Extract the (x, y) coordinate from the center of the cell holding the provided text.  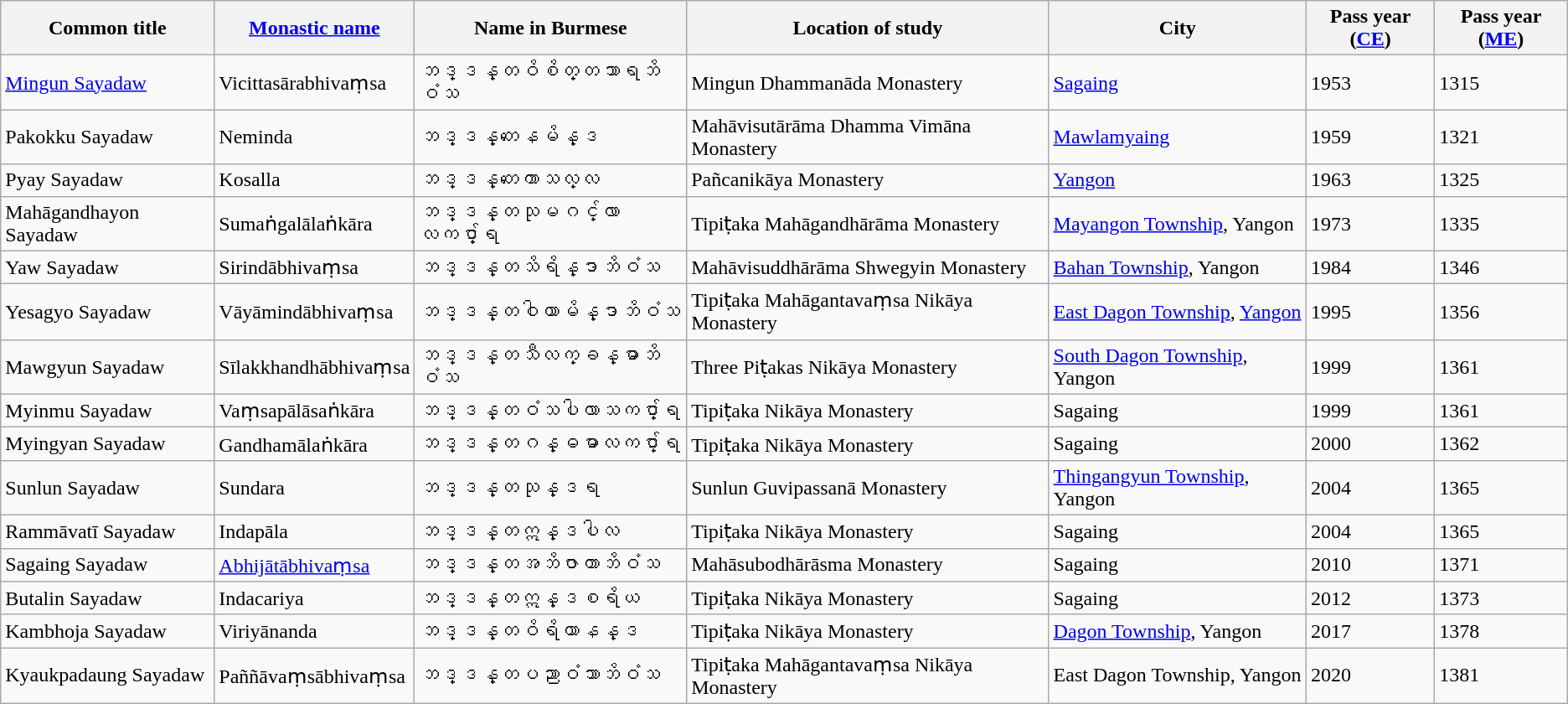
Sirindābhivaṃsa (315, 267)
Sunlun Guvipassanā Monastery (868, 488)
2017 (1370, 631)
1321 (1501, 137)
Butalin Sayadaw (107, 598)
Monastic name (315, 28)
Pass year (CE) (1370, 28)
1335 (1501, 223)
Name in Burmese (551, 28)
ဘဒ္ဒန္တပညာဝံသာဘိဝံသ (551, 676)
Mahāvisutārāma Dhamma Vimāna Monastery (868, 137)
Pass year (ME) (1501, 28)
Indapāla (315, 531)
City (1178, 28)
ဘဒ္ဒန္တဝံသပါလာသင်္ကာရ (551, 411)
ဘဒ္ဒန္တဣန္ဒစရိယ (551, 598)
Kyaukpadaung Sayadaw (107, 676)
Sunlun Sayadaw (107, 488)
Mayangon Township, Yangon (1178, 223)
1362 (1501, 444)
1995 (1370, 312)
Bahan Township, Yangon (1178, 267)
ဘဒ္ဒန္တဝါယာမိန္ဒာဘိဝံသ (551, 312)
1963 (1370, 180)
ဘဒ္ဒန္တနေမိန္ဒ (551, 137)
ဘဒ္ဒန္တကောသလ္လ (551, 180)
Mahāvisuddhārāma Shwegyin Monastery (868, 267)
ဘဒ္ဒန္တဝိစိတ္တသာရဘိဝံသ (551, 82)
1378 (1501, 631)
Rammāvatī Sayadaw (107, 531)
2010 (1370, 565)
Neminda (315, 137)
1984 (1370, 267)
Sagaing Sayadaw (107, 565)
Gandhamālaṅkāra (315, 444)
2012 (1370, 598)
Sumaṅgalālaṅkāra (315, 223)
Vicittasārabhivaṃsa (315, 82)
Pyay Sayadaw (107, 180)
1325 (1501, 180)
Myingyan Sayadaw (107, 444)
1373 (1501, 598)
Yangon (1178, 180)
ဘဒ္ဒန္တဝိရိယာနန္ဒ (551, 631)
Mahāsubodhārāsma Monastery (868, 565)
Vaṃsapālāsaṅkāra (315, 411)
1973 (1370, 223)
Mawlamyaing (1178, 137)
Kambhoja Sayadaw (107, 631)
2020 (1370, 676)
Yesagyo Sayadaw (107, 312)
2000 (1370, 444)
Three Piṭakas Nikāya Monastery (868, 367)
1315 (1501, 82)
Pañcanikāya Monastery (868, 180)
ဘဒ္ဒန္တဂန္ဓမာလင်္ကာရ (551, 444)
1953 (1370, 82)
Myinmu Sayadaw (107, 411)
Sīlakkhandhābhivaṃsa (315, 367)
Mahāgandhayon Sayadaw (107, 223)
Viriyānanda (315, 631)
Pakokku Sayadaw (107, 137)
1371 (1501, 565)
Kosalla (315, 180)
Paññāvaṃsābhivaṃsa (315, 676)
Location of study (868, 28)
Vāyāmindābhivaṃsa (315, 312)
Abhijātābhivaṃsa (315, 565)
ဘဒ္ဒန္တသုန္ဒရ (551, 488)
ဘဒ္ဒန္တအဘိဇာတာဘိဝံသ (551, 565)
Mingun Sayadaw (107, 82)
Tipiṭaka Mahāgandhārāma Monastery (868, 223)
South Dagon Township, Yangon (1178, 367)
ဘဒ္ဒန္တသုမင်္ဂလာလင်္ကာရ (551, 223)
1381 (1501, 676)
Mingun Dhammanāda Monastery (868, 82)
Dagon Township, Yangon (1178, 631)
Yaw Sayadaw (107, 267)
ဘဒ္ဒန္တဣန္ဒပါလ (551, 531)
ဘဒ္ဒန္တသိရိန္ဒာဘိဝံသ (551, 267)
Mawgyun Sayadaw (107, 367)
Indacariya (315, 598)
Common title (107, 28)
Thingangyun Township, Yangon (1178, 488)
ဘဒ္ဒန္တသီလက္ခန္ဓာဘိဝံသ (551, 367)
Sundara (315, 488)
1356 (1501, 312)
1959 (1370, 137)
1346 (1501, 267)
